Return [X, Y] of the center of cell containing provided text 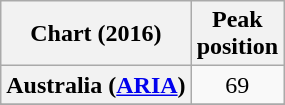
69 [237, 85]
Peakposition [237, 34]
Australia (ARIA) [96, 85]
Chart (2016) [96, 34]
